Locate the cell with the specified text and output its (x, y) center coordinate. 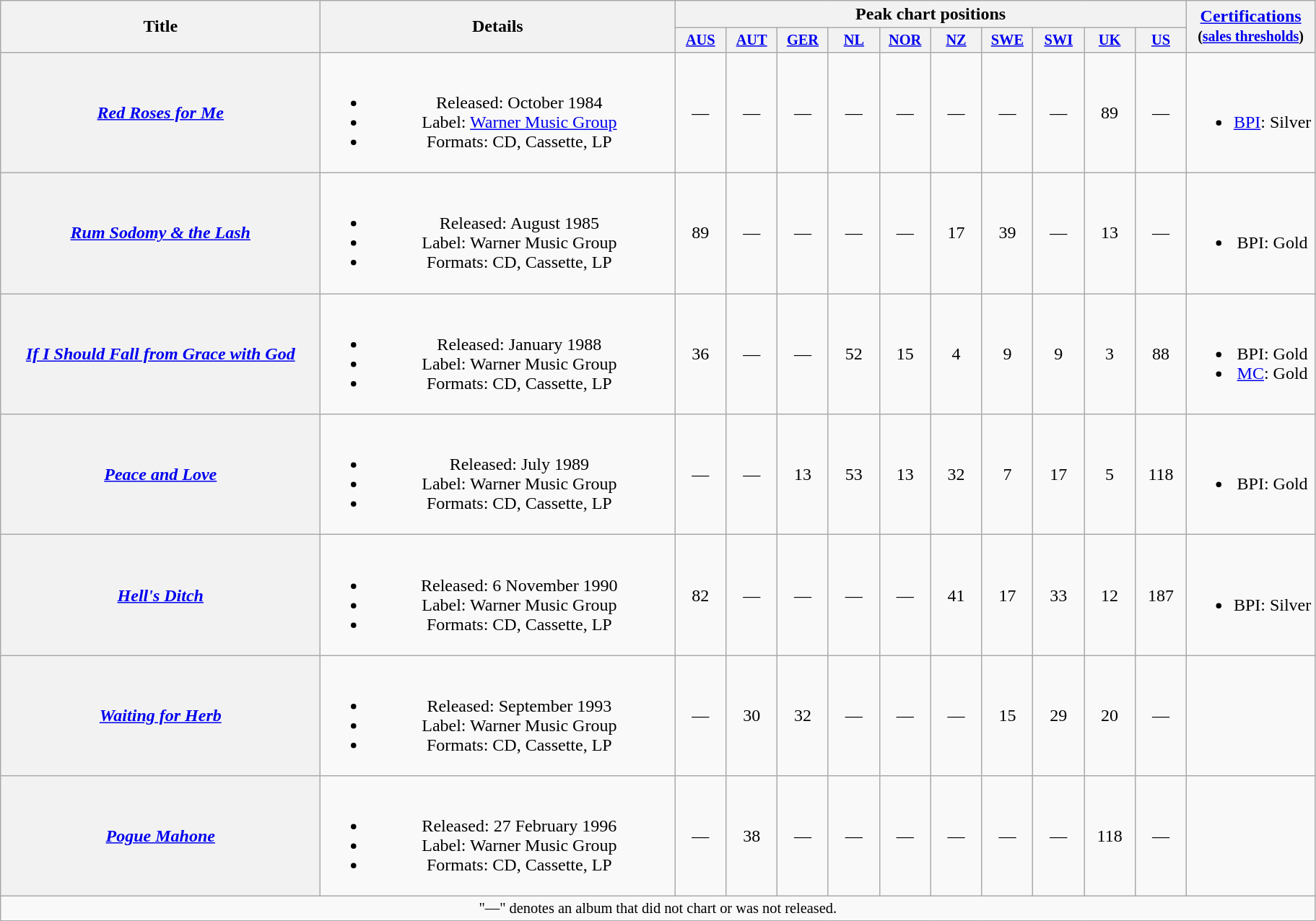
Released: 27 February 1996Label: Warner Music GroupFormats: CD, Cassette, LP (498, 836)
Pogue Mahone (160, 836)
Hell's Ditch (160, 595)
NOR (905, 40)
52 (853, 354)
UK (1110, 40)
SWE (1008, 40)
82 (700, 595)
41 (956, 595)
Released: August 1985Label: Warner Music GroupFormats: CD, Cassette, LP (498, 234)
20 (1110, 716)
Released: 6 November 1990Label: Warner Music GroupFormats: CD, Cassette, LP (498, 595)
39 (1008, 234)
Certifications(sales thresholds) (1250, 27)
53 (853, 475)
5 (1110, 475)
33 (1058, 595)
Waiting for Herb (160, 716)
AUS (700, 40)
38 (752, 836)
NL (853, 40)
NZ (956, 40)
12 (1110, 595)
Released: October 1984Label: Warner Music GroupFormats: CD, Cassette, LP (498, 113)
30 (752, 716)
AUT (752, 40)
GER (803, 40)
BPI: GoldMC: Gold (1250, 354)
29 (1058, 716)
Peace and Love (160, 475)
Released: September 1993Label: Warner Music GroupFormats: CD, Cassette, LP (498, 716)
Title (160, 27)
Released: July 1989Label: Warner Music GroupFormats: CD, Cassette, LP (498, 475)
Red Roses for Me (160, 113)
4 (956, 354)
SWI (1058, 40)
Rum Sodomy & the Lash (160, 234)
Details (498, 27)
US (1161, 40)
"—" denotes an album that did not chart or was not released. (658, 909)
7 (1008, 475)
Peak chart positions (931, 14)
If I Should Fall from Grace with God (160, 354)
88 (1161, 354)
187 (1161, 595)
Released: January 1988Label: Warner Music GroupFormats: CD, Cassette, LP (498, 354)
3 (1110, 354)
36 (700, 354)
